Scan for the cell matching the given text and deliver its (x, y) coordinate at center. 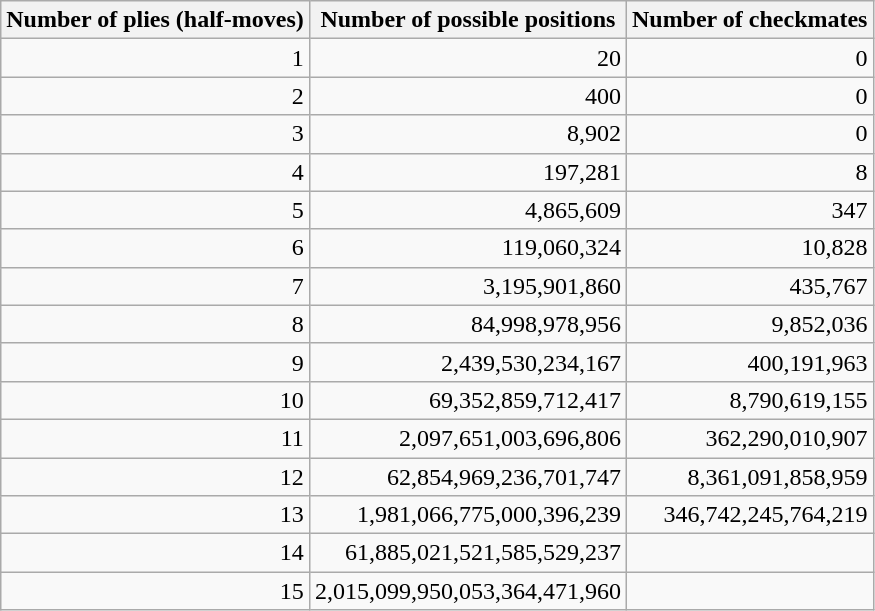
400,191,963 (750, 362)
6 (156, 248)
13 (156, 515)
1 (156, 58)
7 (156, 286)
2 (156, 96)
10 (156, 400)
3 (156, 134)
2,439,530,234,167 (468, 362)
2,097,651,003,696,806 (468, 438)
9 (156, 362)
197,281 (468, 172)
11 (156, 438)
2,015,099,950,053,364,471,960 (468, 591)
119,060,324 (468, 248)
62,854,969,236,701,747 (468, 477)
4,865,609 (468, 210)
1,981,066,775,000,396,239 (468, 515)
12 (156, 477)
5 (156, 210)
Number of possible positions (468, 20)
362,290,010,907 (750, 438)
15 (156, 591)
8,902 (468, 134)
8,361,091,858,959 (750, 477)
20 (468, 58)
3,195,901,860 (468, 286)
61,885,021,521,585,529,237 (468, 553)
Number of checkmates (750, 20)
Number of plies (half-moves) (156, 20)
4 (156, 172)
435,767 (750, 286)
69,352,859,712,417 (468, 400)
8,790,619,155 (750, 400)
14 (156, 553)
347 (750, 210)
84,998,978,956 (468, 324)
346,742,245,764,219 (750, 515)
9,852,036 (750, 324)
400 (468, 96)
10,828 (750, 248)
